Search for the cell housing the specified text and yield its (x, y) center coordinate. 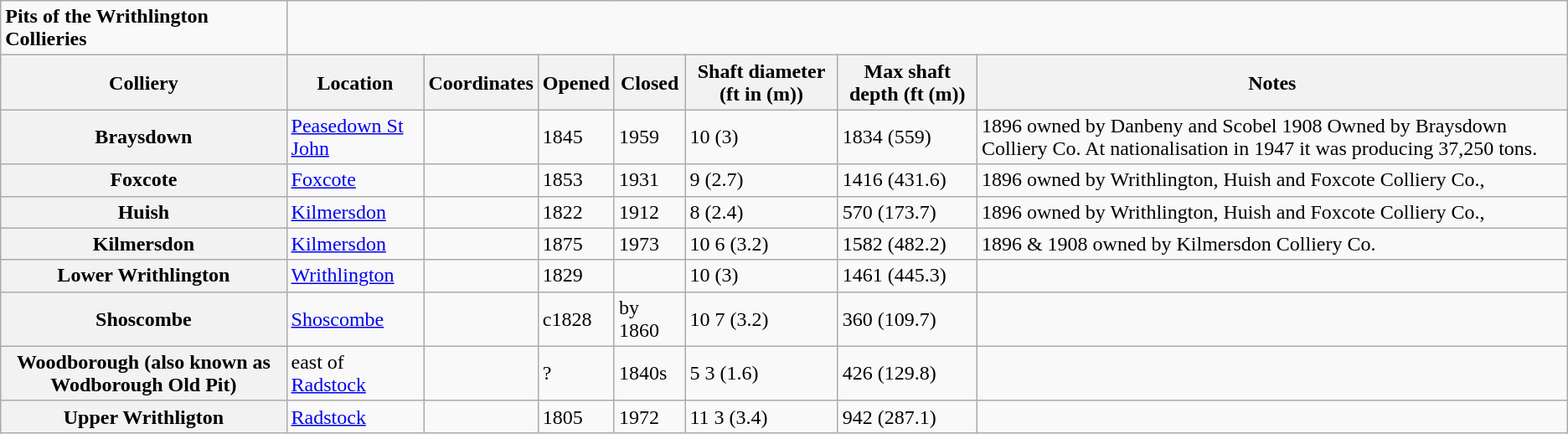
Coordinates (481, 82)
Lower Writhlington (144, 276)
1931 (650, 180)
Max shaft depth (ft (m)) (907, 82)
Woodborough (also known as Wodborough Old Pit) (144, 374)
1845 (576, 137)
5 3 (1.6) (761, 374)
1834 (559) (907, 137)
11 3 (3.4) (761, 416)
9 (2.7) (761, 180)
570 (173.7) (907, 212)
by 1860 (650, 318)
1829 (576, 276)
1840s (650, 374)
360 (109.7) (907, 318)
1959 (650, 137)
1896 owned by Danbeny and Scobel 1908 Owned by Braysdown Colliery Co. At nationalisation in 1947 it was producing 37,250 tons. (1271, 137)
Shaft diameter (ft in (m)) (761, 82)
Upper Writhligton (144, 416)
8 (2.4) (761, 212)
1461 (445.3) (907, 276)
east of Radstock (355, 374)
Writhlington (355, 276)
Radstock (355, 416)
Location (355, 82)
? (576, 374)
1896 & 1908 owned by Kilmersdon Colliery Co. (1271, 244)
Pits of the Writhlington Collieries (144, 28)
1912 (650, 212)
c1828 (576, 318)
Peasedown St John (355, 137)
Notes (1271, 82)
10 7 (3.2) (761, 318)
1972 (650, 416)
Colliery (144, 82)
1582 (482.2) (907, 244)
Huish (144, 212)
1973 (650, 244)
1416 (431.6) (907, 180)
Braysdown (144, 137)
1853 (576, 180)
942 (287.1) (907, 416)
10 6 (3.2) (761, 244)
1805 (576, 416)
Closed (650, 82)
426 (129.8) (907, 374)
Opened (576, 82)
1822 (576, 212)
1875 (576, 244)
